From the cell containing the given text, extract its center point as (x, y) coordinate. 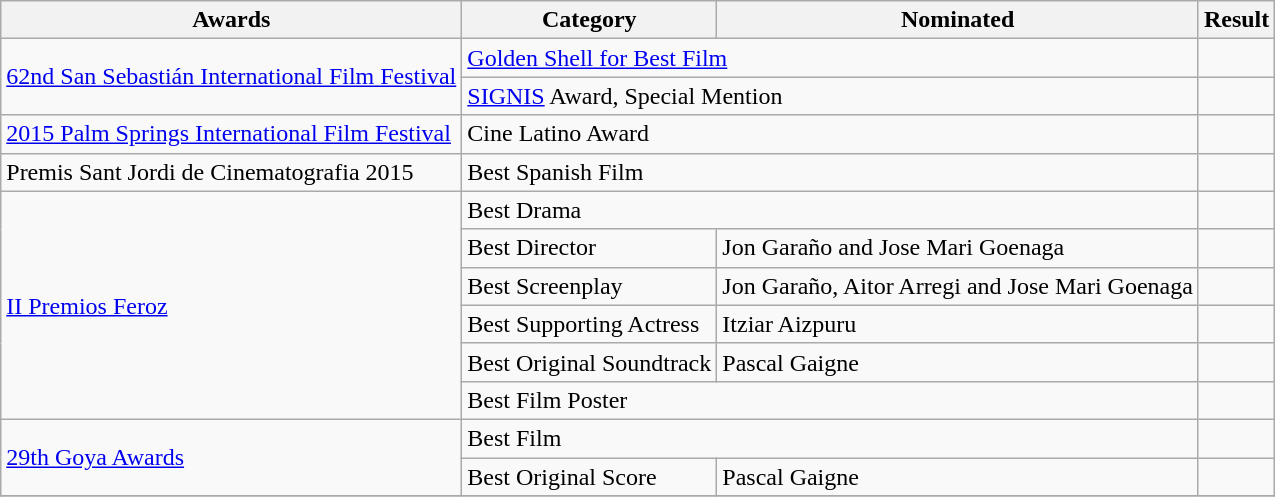
Best Screenplay (590, 286)
Best Original Soundtrack (590, 362)
Cine Latino Award (830, 134)
Result (1236, 20)
Golden Shell for Best Film (830, 58)
Best Supporting Actress (590, 324)
Best Drama (830, 210)
62nd San Sebastián International Film Festival (232, 77)
Premis Sant Jordi de Cinematografia 2015 (232, 172)
Nominated (958, 20)
Best Film (830, 438)
Best Film Poster (830, 400)
2015 Palm Springs International Film Festival (232, 134)
Jon Garaño, Aitor Arregi and Jose Mari Goenaga (958, 286)
SIGNIS Award, Special Mention (830, 96)
II Premios Feroz (232, 305)
Awards (232, 20)
Category (590, 20)
Itziar Aizpuru (958, 324)
Best Director (590, 248)
29th Goya Awards (232, 457)
Best Original Score (590, 477)
Jon Garaño and Jose Mari Goenaga (958, 248)
Best Spanish Film (830, 172)
